Search for the cell housing the specified text and yield its (X, Y) center coordinate. 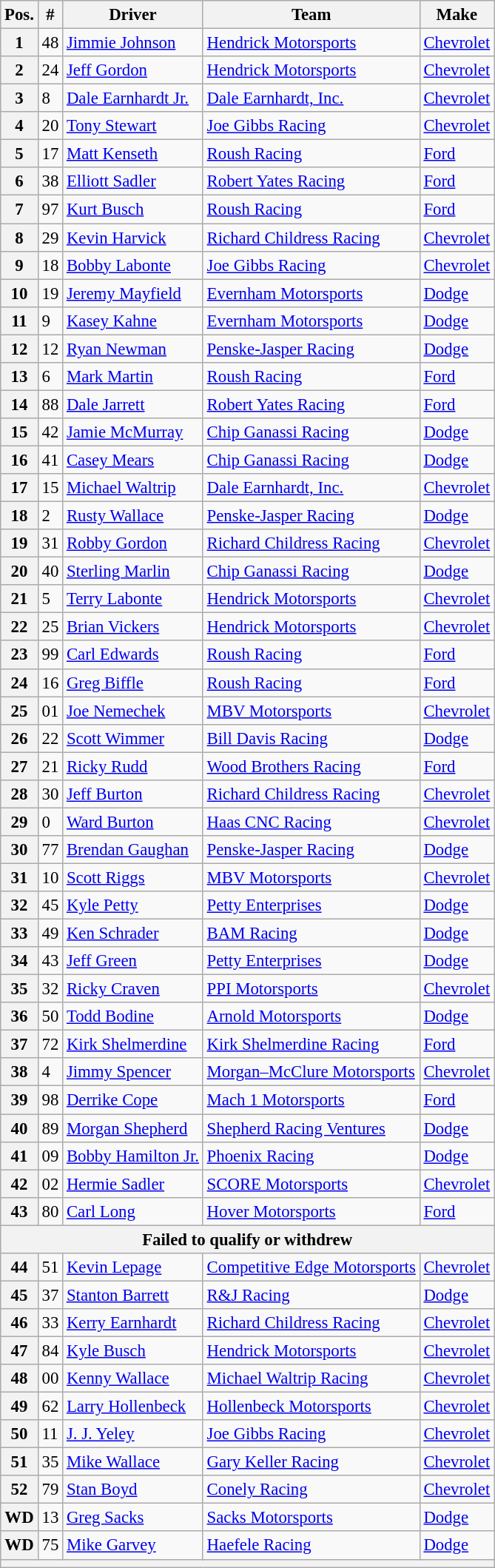
34 (19, 961)
Driver (133, 15)
Dale Jarrett (133, 404)
Kevin Lepage (133, 1267)
52 (19, 1490)
Tony Stewart (133, 126)
Greg Sacks (133, 1518)
Kurt Busch (133, 210)
Mike Garvey (133, 1546)
46 (19, 1323)
44 (19, 1267)
62 (50, 1407)
Morgan Shepherd (133, 1128)
09 (50, 1156)
BAM Racing (311, 934)
0 (50, 822)
97 (50, 210)
Hover Motorsports (311, 1211)
Pos. (19, 15)
99 (50, 655)
1 (19, 43)
98 (50, 1100)
Bobby Hamilton Jr. (133, 1156)
Michael Waltrip (133, 488)
Phoenix Racing (311, 1156)
Ricky Craven (133, 989)
Stan Boyd (133, 1490)
Mach 1 Motorsports (311, 1100)
Failed to qualify or withdrew (247, 1239)
Bobby Labonte (133, 265)
Greg Biffle (133, 683)
Jeff Burton (133, 794)
Mark Martin (133, 377)
36 (19, 1016)
Ricky Rudd (133, 766)
Gary Keller Racing (311, 1462)
Team (311, 15)
80 (50, 1211)
Jimmy Spencer (133, 1073)
14 (19, 404)
Hollenbeck Motorsports (311, 1407)
Kerry Earnhardt (133, 1323)
39 (19, 1100)
26 (19, 738)
Jamie McMurray (133, 432)
Jimmie Johnson (133, 43)
47 (19, 1350)
Rusty Wallace (133, 516)
Carl Long (133, 1211)
Morgan–McClure Motorsports (311, 1073)
Robby Gordon (133, 543)
Jeff Green (133, 961)
Brian Vickers (133, 627)
89 (50, 1128)
J. J. Yeley (133, 1434)
Kirk Shelmerdine Racing (311, 1045)
Todd Bodine (133, 1016)
Derrike Cope (133, 1100)
Hermie Sadler (133, 1184)
Joe Nemechek (133, 711)
Elliott Sadler (133, 181)
R&J Racing (311, 1295)
Scott Wimmer (133, 738)
SCORE Motorsports (311, 1184)
79 (50, 1490)
Sterling Marlin (133, 572)
3 (19, 98)
Haas CNC Racing (311, 822)
28 (19, 794)
PPI Motorsports (311, 989)
Ken Schrader (133, 934)
7 (19, 210)
Arnold Motorsports (311, 1016)
Conely Racing (311, 1490)
Kirk Shelmerdine (133, 1045)
# (50, 15)
Sacks Motorsports (311, 1518)
00 (50, 1378)
Ryan Newman (133, 349)
Kyle Busch (133, 1350)
Wood Brothers Racing (311, 766)
02 (50, 1184)
Competitive Edge Motorsports (311, 1267)
Matt Kenseth (133, 154)
Stanton Barrett (133, 1295)
Make (457, 15)
Shepherd Racing Ventures (311, 1128)
Ward Burton (133, 822)
Kyle Petty (133, 905)
77 (50, 850)
Michael Waltrip Racing (311, 1378)
Scott Riggs (133, 877)
Casey Mears (133, 460)
84 (50, 1350)
23 (19, 655)
Jeff Gordon (133, 70)
01 (50, 711)
Larry Hollenbeck (133, 1407)
72 (50, 1045)
Jeremy Mayfield (133, 293)
Kasey Kahne (133, 321)
Terry Labonte (133, 599)
Bill Davis Racing (311, 738)
Mike Wallace (133, 1462)
Kenny Wallace (133, 1378)
Kevin Harvick (133, 238)
88 (50, 404)
75 (50, 1546)
Brendan Gaughan (133, 850)
27 (19, 766)
Dale Earnhardt Jr. (133, 98)
Carl Edwards (133, 655)
Haefele Racing (311, 1546)
